Return [x, y] of the center of cell containing provided text 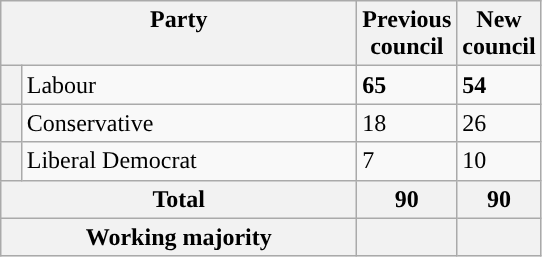
54 [499, 85]
Total [179, 199]
Liberal Democrat [189, 161]
65 [407, 85]
10 [499, 161]
7 [407, 161]
26 [499, 123]
Party [179, 34]
New council [499, 34]
18 [407, 123]
Previous council [407, 34]
Working majority [179, 237]
Labour [189, 85]
Conservative [189, 123]
